Find where the given text appears and provide that cell's center as (x, y) coordinate. 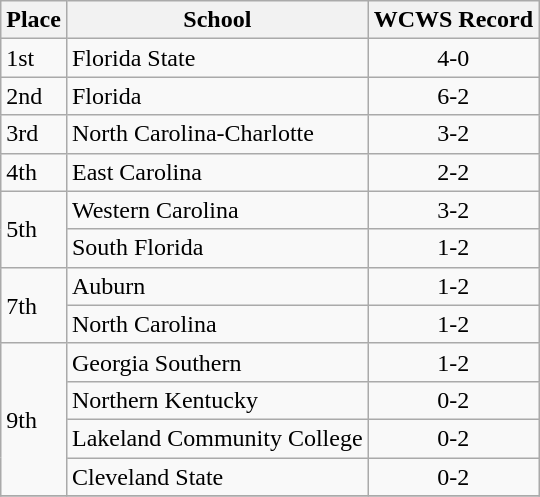
2nd (34, 96)
1st (34, 58)
East Carolina (217, 172)
Western Carolina (217, 210)
School (217, 20)
6-2 (453, 96)
5th (34, 229)
2-2 (453, 172)
WCWS Record (453, 20)
Florida (217, 96)
Place (34, 20)
Lakeland Community College (217, 438)
Northern Kentucky (217, 400)
4-0 (453, 58)
4th (34, 172)
3rd (34, 134)
Georgia Southern (217, 362)
7th (34, 305)
North Carolina-Charlotte (217, 134)
Florida State (217, 58)
South Florida (217, 248)
Auburn (217, 286)
North Carolina (217, 324)
Cleveland State (217, 477)
9th (34, 419)
